From the cell containing the given text, extract its center point as [X, Y] coordinate. 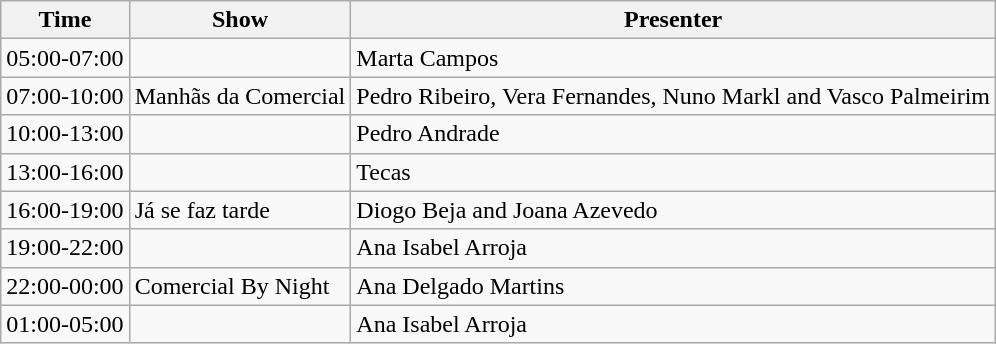
Time [65, 20]
Pedro Ribeiro, Vera Fernandes, Nuno Markl and Vasco Palmeirim [674, 96]
05:00-07:00 [65, 58]
Comercial By Night [240, 286]
Tecas [674, 172]
Diogo Beja and Joana Azevedo [674, 210]
01:00-05:00 [65, 324]
Show [240, 20]
22:00-00:00 [65, 286]
07:00-10:00 [65, 96]
19:00-22:00 [65, 248]
Pedro Andrade [674, 134]
Ana Delgado Martins [674, 286]
10:00-13:00 [65, 134]
Marta Campos [674, 58]
16:00-19:00 [65, 210]
Presenter [674, 20]
13:00-16:00 [65, 172]
Manhãs da Comercial [240, 96]
Já se faz tarde [240, 210]
